Locate the cell with the specified text and output its [x, y] center coordinate. 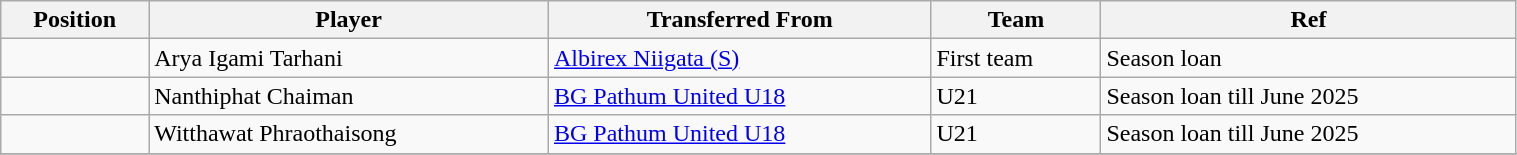
Player [349, 20]
Arya Igami Tarhani [349, 58]
Team [1016, 20]
Nanthiphat Chaiman [349, 96]
Ref [1308, 20]
Transferred From [739, 20]
Witthawat Phraothaisong [349, 134]
Albirex Niigata (S) [739, 58]
Season loan [1308, 58]
First team [1016, 58]
Position [75, 20]
